Return the (x, y) coordinate for the center point of the cell that contains the specified text.  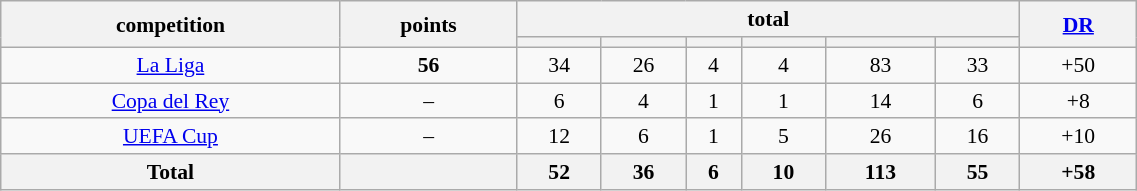
113 (881, 172)
33 (977, 65)
52 (559, 172)
83 (881, 65)
+10 (1078, 136)
+58 (1078, 172)
points (428, 24)
Total (170, 172)
12 (559, 136)
56 (428, 65)
total (768, 19)
+50 (1078, 65)
10 (783, 172)
competition (170, 24)
Copa del Rey (170, 101)
36 (643, 172)
14 (881, 101)
5 (783, 136)
UEFA Cup (170, 136)
34 (559, 65)
DR (1078, 24)
16 (977, 136)
La Liga (170, 65)
+8 (1078, 101)
55 (977, 172)
